Identify which cell holds the provided text, then report its [x, y] central coordinate. 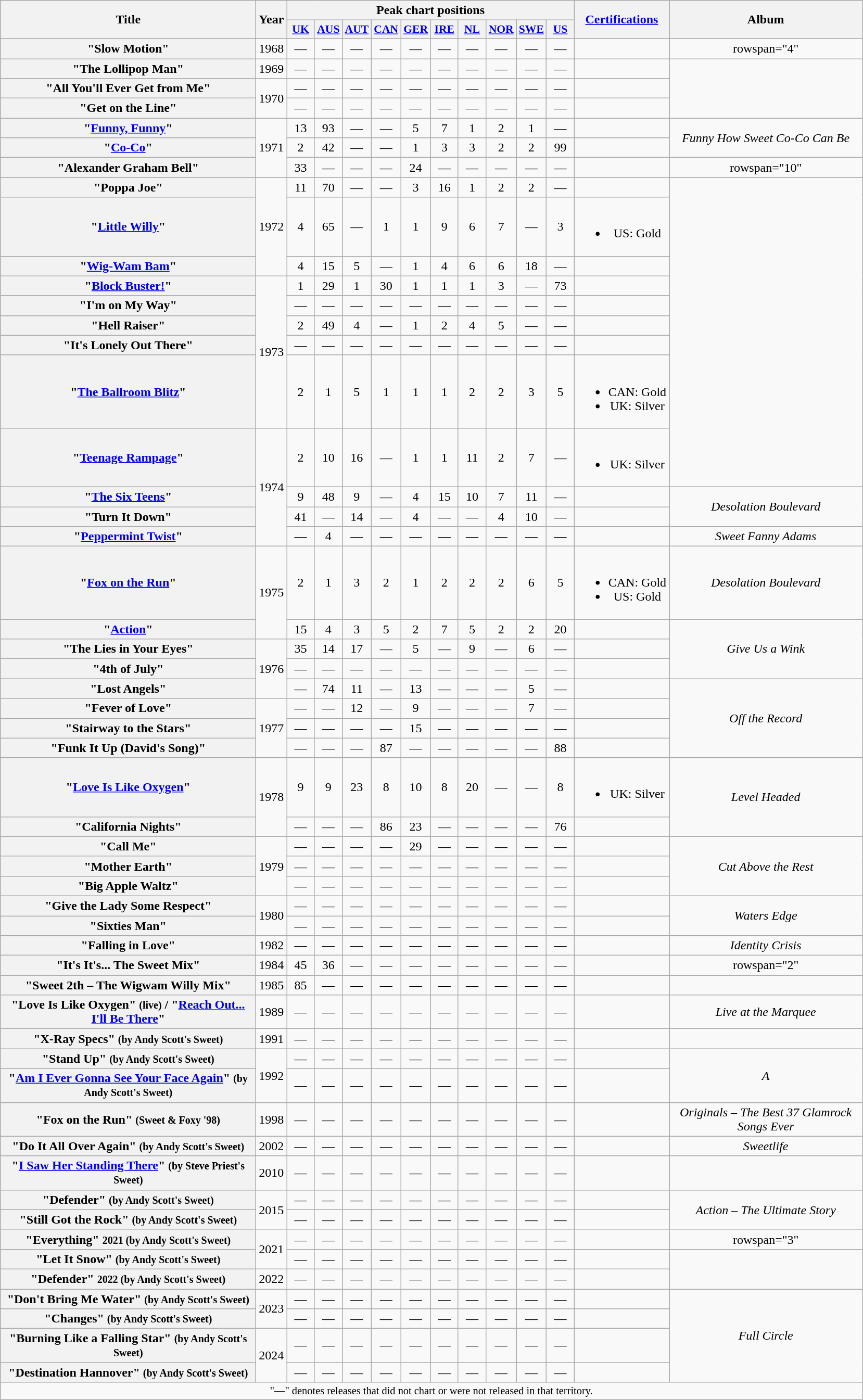
"I'm on My Way" [128, 306]
2010 [272, 1173]
"Hell Raiser" [128, 325]
1972 [272, 227]
1971 [272, 148]
30 [386, 286]
1985 [272, 985]
Peak chart positions [430, 10]
"Mother Earth" [128, 866]
"I Saw Her Standing There" (by Steve Priest's Sweet) [128, 1173]
GER [415, 30]
"Fox on the Run" (Sweet & Foxy '98) [128, 1119]
"Action" [128, 629]
"Give the Lady Some Respect" [128, 906]
"Sixties Man" [128, 926]
"The Lollipop Man" [128, 68]
2024 [272, 1355]
Funny How Sweet Co-Co Can Be [766, 138]
"Defender" (by Andy Scott's Sweet) [128, 1200]
UK [301, 30]
"Slow Motion" [128, 48]
1976 [272, 669]
Certifications [621, 20]
CAN: GoldUS: Gold [621, 583]
93 [328, 128]
1978 [272, 797]
42 [328, 148]
"California Nights" [128, 826]
"Fever of Love" [128, 708]
2023 [272, 1308]
"It's Lonely Out There" [128, 345]
"Turn It Down" [128, 517]
"X-Ray Specs" (by Andy Scott's Sweet) [128, 1039]
"Let It Snow" (by Andy Scott's Sweet) [128, 1259]
"It's It's... The Sweet Mix" [128, 965]
Waters Edge [766, 915]
"4th of July" [128, 669]
"Wig-Wam Bam" [128, 266]
Sweet Fanny Adams [766, 537]
88 [560, 748]
"Stand Up" (by Andy Scott's Sweet) [128, 1059]
"The Six Teens" [128, 497]
41 [301, 517]
1980 [272, 915]
"Destination Hannover" (by Andy Scott's Sweet) [128, 1372]
Year [272, 20]
"The Lies in Your Eyes" [128, 649]
1973 [272, 352]
1992 [272, 1075]
12 [357, 708]
"—" denotes releases that did not chart or were not released in that territory. [431, 1391]
1974 [272, 487]
"Funk It Up (David's Song)" [128, 748]
2015 [272, 1210]
"The Ballroom Blitz" [128, 391]
rowspan="3" [766, 1239]
Live at the Marquee [766, 1012]
NL [472, 30]
2022 [272, 1279]
US [560, 30]
CAN [386, 30]
49 [328, 325]
IRE [445, 30]
Cut Above the Rest [766, 866]
AUS [328, 30]
85 [301, 985]
rowspan="2" [766, 965]
65 [328, 227]
1968 [272, 48]
Level Headed [766, 797]
Identity Crisis [766, 946]
74 [328, 689]
rowspan="10" [766, 168]
SWE [531, 30]
"Funny, Funny" [128, 128]
"Lost Angels" [128, 689]
2002 [272, 1146]
99 [560, 148]
"All You'll Ever Get from Me" [128, 88]
"Falling in Love" [128, 946]
1979 [272, 866]
"Stairway to the Stars" [128, 728]
35 [301, 649]
24 [415, 168]
NOR [501, 30]
1982 [272, 946]
"Burning Like a Falling Star" (by Andy Scott's Sweet) [128, 1346]
"Defender" 2022 (by Andy Scott's Sweet) [128, 1279]
"Alexander Graham Bell" [128, 168]
48 [328, 497]
Album [766, 20]
45 [301, 965]
86 [386, 826]
CAN: GoldUK: Silver [621, 391]
"Get on the Line" [128, 108]
1970 [272, 98]
70 [328, 187]
"Call Me" [128, 846]
1991 [272, 1039]
"Sweet 2th – The Wigwam Willy Mix" [128, 985]
18 [531, 266]
"Block Buster!" [128, 286]
33 [301, 168]
"Poppa Joe" [128, 187]
US: Gold [621, 227]
1989 [272, 1012]
"Changes" (by Andy Scott's Sweet) [128, 1319]
Action – The Ultimate Story [766, 1210]
Sweetlife [766, 1146]
"Big Apple Waltz" [128, 886]
1975 [272, 593]
36 [328, 965]
"Am I Ever Gonna See Your Face Again" (by Andy Scott's Sweet) [128, 1086]
AUT [357, 30]
87 [386, 748]
A [766, 1075]
"Do It All Over Again" (by Andy Scott's Sweet) [128, 1146]
"Fox on the Run" [128, 583]
"Don't Bring Me Water" (by Andy Scott's Sweet) [128, 1299]
"Peppermint Twist" [128, 537]
73 [560, 286]
"Co-Co" [128, 148]
Give Us a Wink [766, 649]
Title [128, 20]
"Love Is Like Oxygen" (live) / "Reach Out... I'll Be There" [128, 1012]
1984 [272, 965]
"Little Willy" [128, 227]
1977 [272, 728]
"Love Is Like Oxygen" [128, 787]
2021 [272, 1249]
1998 [272, 1119]
76 [560, 826]
17 [357, 649]
Off the Record [766, 718]
"Teenage Rampage" [128, 457]
1969 [272, 68]
"Everything" 2021 (by Andy Scott's Sweet) [128, 1239]
rowspan="4" [766, 48]
Originals – The Best 37 Glamrock Songs Ever [766, 1119]
"Still Got the Rock" (by Andy Scott's Sweet) [128, 1219]
Full Circle [766, 1335]
